Identify which cell holds the provided text, then report its (X, Y) central coordinate. 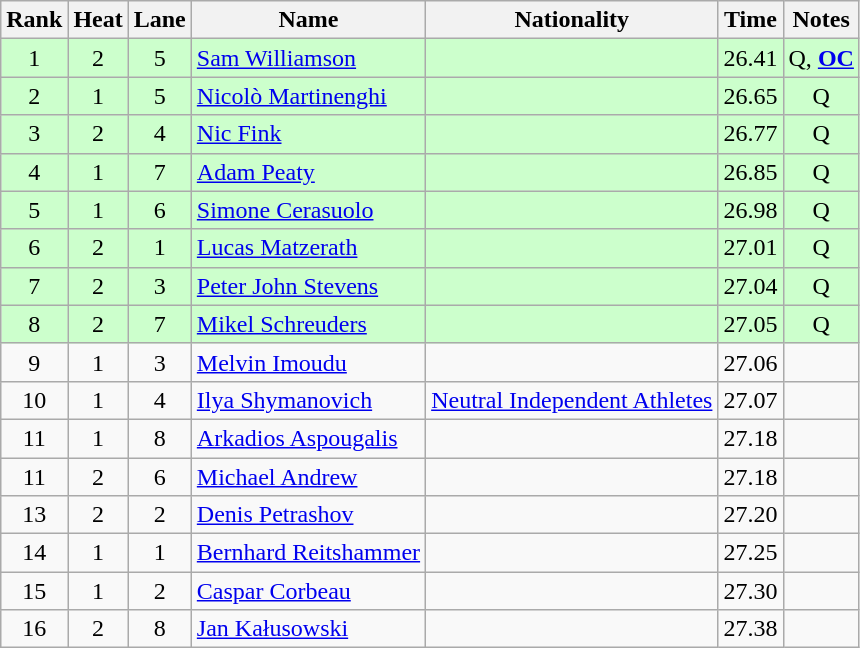
27.20 (750, 515)
26.41 (750, 58)
Nic Fink (308, 134)
Arkadios Aspougalis (308, 438)
27.04 (750, 286)
Nationality (572, 20)
Sam Williamson (308, 58)
Neutral Independent Athletes (572, 400)
26.85 (750, 172)
27.06 (750, 362)
Adam Peaty (308, 172)
27.30 (750, 591)
13 (34, 515)
27.38 (750, 629)
26.77 (750, 134)
26.98 (750, 210)
Notes (821, 20)
27.05 (750, 324)
27.07 (750, 400)
Caspar Corbeau (308, 591)
16 (34, 629)
Q, OC (821, 58)
Simone Cerasuolo (308, 210)
Rank (34, 20)
10 (34, 400)
Lucas Matzerath (308, 248)
Denis Petrashov (308, 515)
26.65 (750, 96)
Heat (98, 20)
Michael Andrew (308, 477)
Nicolò Martinenghi (308, 96)
Bernhard Reitshammer (308, 553)
9 (34, 362)
Peter John Stevens (308, 286)
14 (34, 553)
Melvin Imoudu (308, 362)
Name (308, 20)
Mikel Schreuders (308, 324)
Ilya Shymanovich (308, 400)
Jan Kałusowski (308, 629)
Lane (160, 20)
27.25 (750, 553)
27.01 (750, 248)
Time (750, 20)
15 (34, 591)
